Capture the cell that displays the provided text and extract its [x, y] central coordinate. 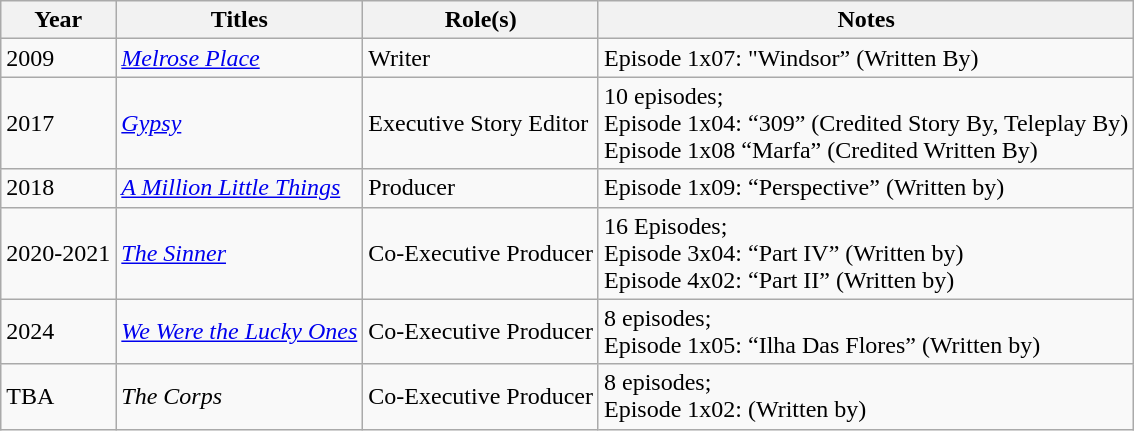
2024 [58, 332]
2009 [58, 58]
2018 [58, 188]
A Million Little Things [240, 188]
Melrose Place [240, 58]
Executive Story Editor [481, 123]
Episode 1x07: "Windsor” (Written By) [866, 58]
16 Episodes;Episode 3x04: “Part IV” (Written by)Episode 4x02: “Part II” (Written by) [866, 253]
Episode 1x09: “Perspective” (Written by) [866, 188]
TBA [58, 396]
2017 [58, 123]
Gypsy [240, 123]
The Sinner [240, 253]
We Were the Lucky Ones [240, 332]
Notes [866, 20]
Year [58, 20]
Role(s) [481, 20]
2020-2021 [58, 253]
8 episodes;Episode 1x02: (Written by) [866, 396]
Producer [481, 188]
Writer [481, 58]
The Corps [240, 396]
8 episodes;Episode 1x05: “Ilha Das Flores” (Written by) [866, 332]
Titles [240, 20]
10 episodes;Episode 1x04: “309” (Credited Story By, Teleplay By)Episode 1x08 “Marfa” (Credited Written By) [866, 123]
